Search for the cell housing the specified text and yield its [X, Y] center coordinate. 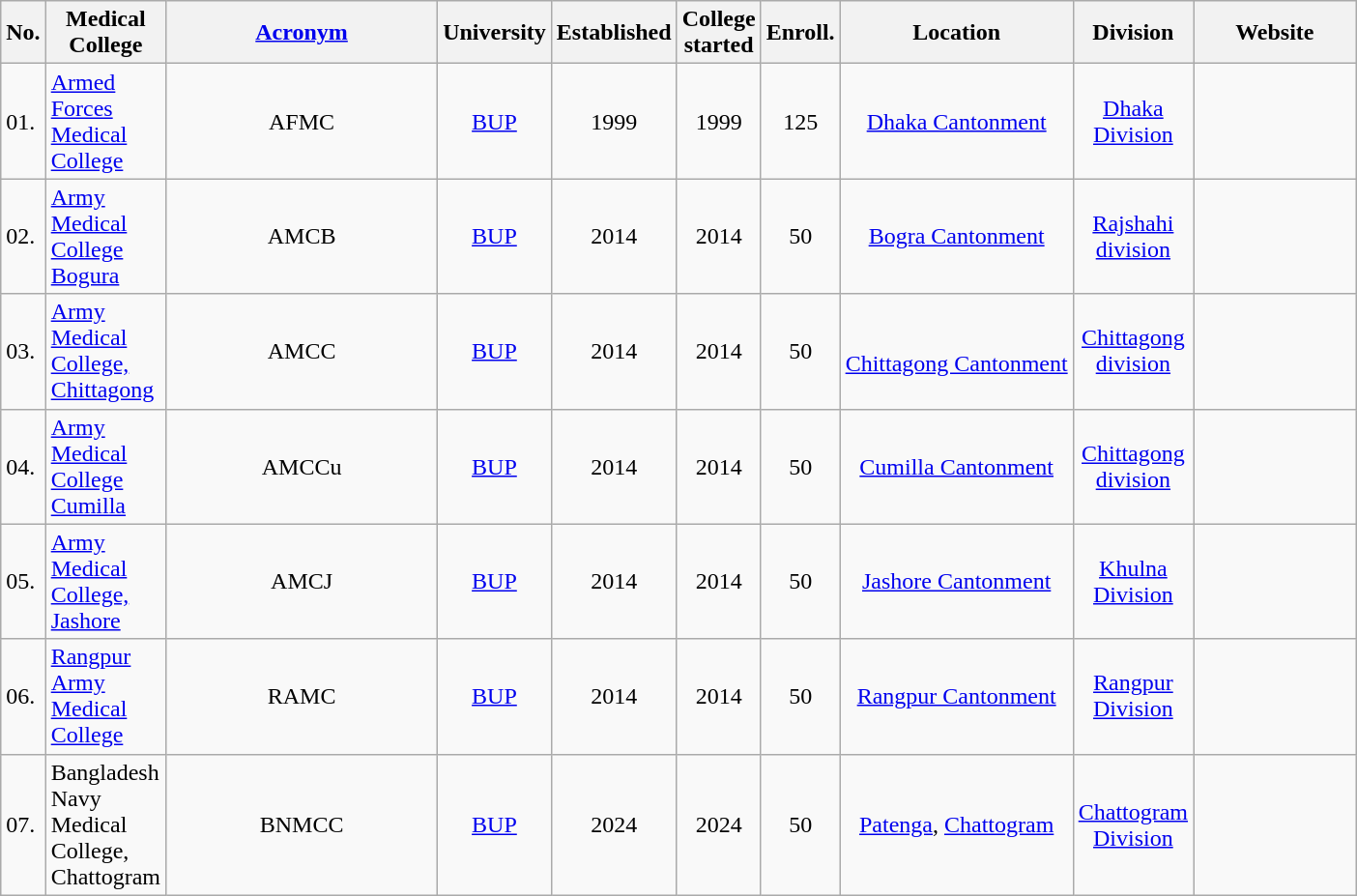
AMCB [302, 236]
Army Medical College, Chittagong [105, 352]
01. [23, 122]
125 [800, 122]
05. [23, 582]
BNMCC [302, 824]
02. [23, 236]
Jashore Cantonment [957, 582]
Chittagong Cantonment [957, 352]
Army Medical College, Jashore [105, 582]
AMCJ [302, 582]
Khulna Division [1133, 582]
Rangpur Army Medical College [105, 696]
07. [23, 824]
Medical College [105, 33]
AFMC [302, 122]
Rajshahi division [1133, 236]
Enroll. [800, 33]
College started [719, 33]
AMCC [302, 352]
Rangpur Division [1133, 696]
Established [614, 33]
AMCCu [302, 466]
University [495, 33]
Bangladesh Navy Medical College, Chattogram [105, 824]
Rangpur Cantonment [957, 696]
Chattogram Division [1133, 824]
06. [23, 696]
04. [23, 466]
Bogra Cantonment [957, 236]
Location [957, 33]
Website [1276, 33]
03. [23, 352]
Cumilla Cantonment [957, 466]
Army Medical College Cumilla [105, 466]
Armed Forces Medical College [105, 122]
Army Medical College Bogura [105, 236]
Dhaka Division [1133, 122]
Division [1133, 33]
Dhaka Cantonment [957, 122]
No. [23, 33]
Patenga, Chattogram [957, 824]
RAMC [302, 696]
Acronym [302, 33]
